From the cell containing the given text, extract its center point as [X, Y] coordinate. 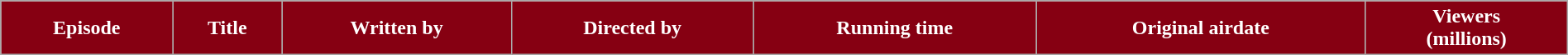
Written by [397, 28]
Directed by [632, 28]
Running time [895, 28]
Viewers(millions) [1466, 28]
Title [227, 28]
Original airdate [1201, 28]
Episode [87, 28]
